For the text-containing cell, return its midpoint in (x, y) coordinate format. 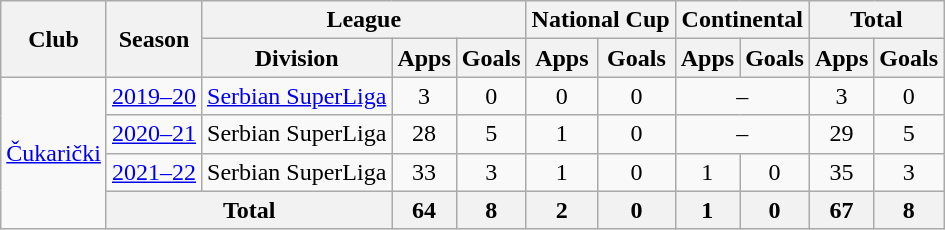
2021–22 (154, 172)
2020–21 (154, 134)
Season (154, 39)
29 (841, 134)
64 (424, 210)
33 (424, 172)
35 (841, 172)
Division (297, 58)
2019–20 (154, 96)
28 (424, 134)
Continental (742, 20)
Čukarički (54, 153)
2 (562, 210)
League (364, 20)
67 (841, 210)
National Cup (600, 20)
Club (54, 39)
